Provide the [X, Y] coordinate of the cell's center where the given text is located.  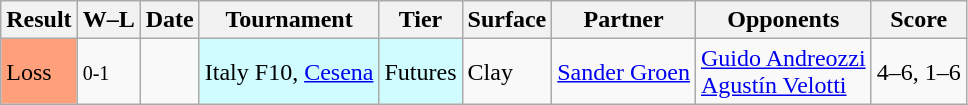
Clay [507, 72]
Tournament [289, 20]
0-1 [108, 72]
Italy F10, Cesena [289, 72]
Date [170, 20]
Futures [420, 72]
Sander Groen [624, 72]
Partner [624, 20]
4–6, 1–6 [918, 72]
Result [39, 20]
Opponents [783, 20]
W–L [108, 20]
Score [918, 20]
Guido Andreozzi Agustín Velotti [783, 72]
Surface [507, 20]
Loss [39, 72]
Tier [420, 20]
